Return [x, y] of the center of cell containing provided text 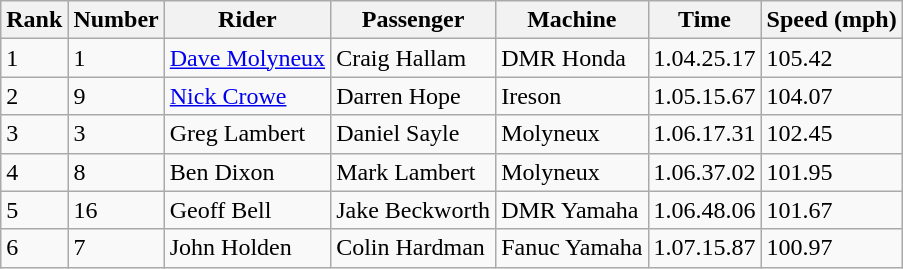
1.06.17.31 [704, 134]
5 [34, 210]
2 [34, 96]
102.45 [832, 134]
1.06.48.06 [704, 210]
Rider [247, 20]
1.06.37.02 [704, 172]
Ireson [572, 96]
9 [116, 96]
1.07.15.87 [704, 248]
Greg Lambert [247, 134]
101.95 [832, 172]
Craig Hallam [414, 58]
104.07 [832, 96]
Rank [34, 20]
16 [116, 210]
Passenger [414, 20]
DMR Yamaha [572, 210]
Ben Dixon [247, 172]
Number [116, 20]
Daniel Sayle [414, 134]
100.97 [832, 248]
DMR Honda [572, 58]
Nick Crowe [247, 96]
Jake Beckworth [414, 210]
Darren Hope [414, 96]
101.67 [832, 210]
Speed (mph) [832, 20]
7 [116, 248]
4 [34, 172]
Geoff Bell [247, 210]
Fanuc Yamaha [572, 248]
8 [116, 172]
Dave Molyneux [247, 58]
105.42 [832, 58]
Time [704, 20]
1.04.25.17 [704, 58]
John Holden [247, 248]
Machine [572, 20]
1.05.15.67 [704, 96]
Colin Hardman [414, 248]
6 [34, 248]
Mark Lambert [414, 172]
